Detect which cell encompasses the target text, then output its [X, Y] center coordinate. 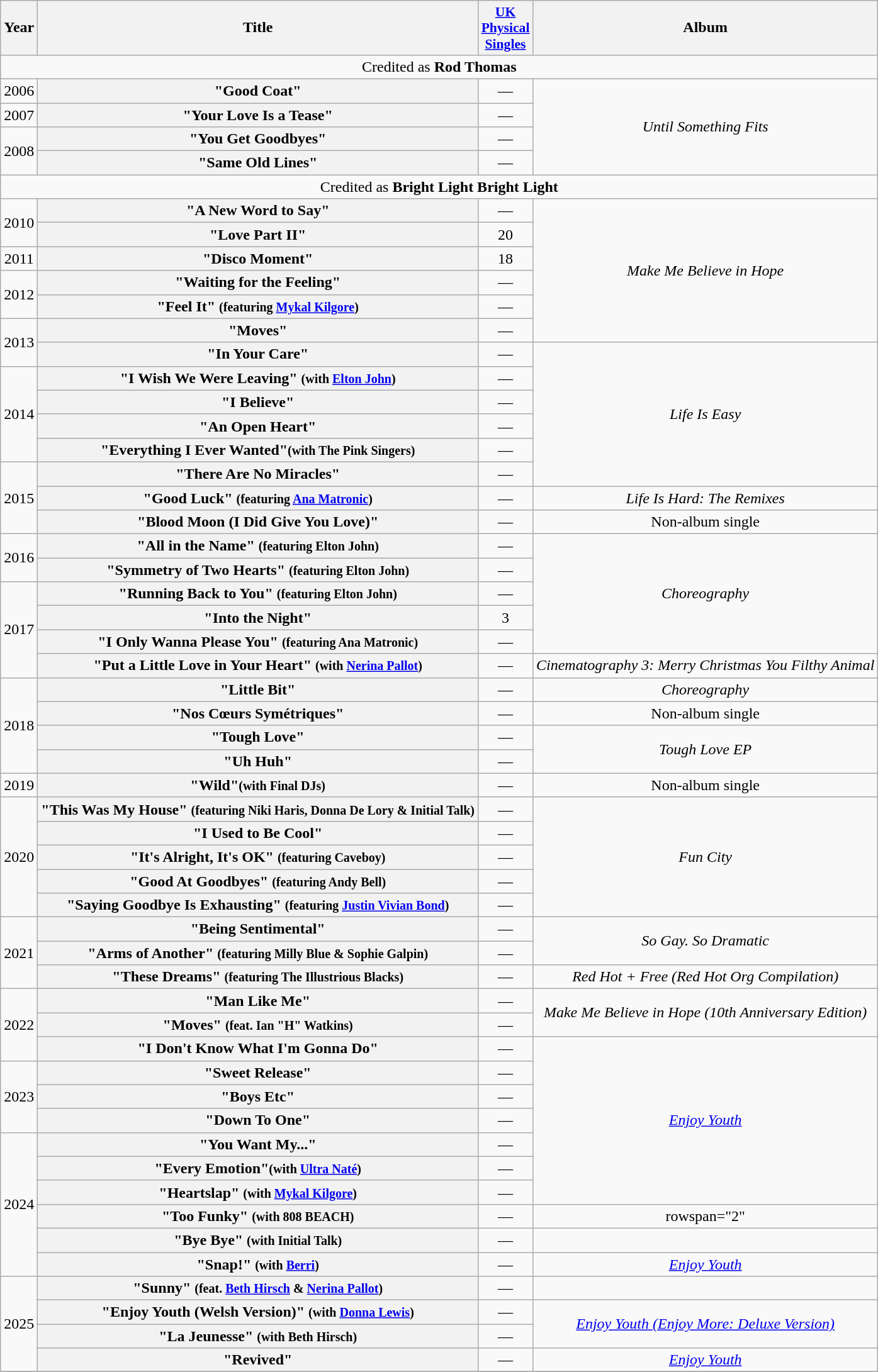
"I Only Wanna Please You" (featuring Ana Matronic) [258, 642]
"You Get Goodbyes" [258, 139]
Year [19, 28]
Fun City [705, 857]
Life Is Easy [705, 414]
2013 [19, 342]
"Bye Bye" (with Initial Talk) [258, 1240]
"Waiting for the Feeling" [258, 282]
"Good Coat" [258, 91]
"Being Sentimental" [258, 929]
"There Are No Miracles" [258, 474]
"Into the Night" [258, 618]
"La Jeunesse" (with Beth Hirsch) [258, 1336]
2014 [19, 414]
Life Is Hard: The Remixes [705, 498]
2020 [19, 857]
"It's Alright, It's OK" (featuring Caveboy) [258, 857]
"Down To One" [258, 1120]
Enjoy Youth (Enjoy More: Deluxe Version) [705, 1324]
"Revived" [258, 1360]
2024 [19, 1204]
"Symmetry of Two Hearts" (featuring Elton John) [258, 570]
"Good At Goodbyes" (featuring Andy Bell) [258, 881]
Make Me Believe in Hope (10th Anniversary Edition) [705, 1013]
"I Used to Be Cool" [258, 833]
"Saying Goodbye Is Exhausting" (featuring Justin Vivian Bond) [258, 905]
"An Open Heart" [258, 426]
"This Was My House" (featuring Niki Haris, Donna De Lory & Initial Talk) [258, 809]
"Everything I Ever Wanted"(with The Pink Singers) [258, 450]
"Moves" [258, 330]
So Gay. So Dramatic [705, 941]
"I Believe" [258, 402]
"Uh Huh" [258, 761]
"I Don't Know What I'm Gonna Do" [258, 1049]
"These Dreams" (featuring The Illustrious Blacks) [258, 977]
"Same Old Lines" [258, 163]
2022 [19, 1025]
2008 [19, 151]
"Good Luck" (featuring Ana Matronic) [258, 498]
2019 [19, 785]
Album [705, 28]
"Snap!" (with Berri) [258, 1264]
rowspan="2" [705, 1216]
2018 [19, 725]
"Boys Etc" [258, 1096]
Until Something Fits [705, 126]
Make Me Believe in Hope [705, 270]
2017 [19, 630]
18 [506, 259]
"A New Word to Say" [258, 211]
"Tough Love" [258, 737]
"Sweet Release" [258, 1073]
2012 [19, 294]
2010 [19, 223]
Credited as Rod Thomas [439, 67]
"Blood Moon (I Did Give You Love)" [258, 522]
"Too Funky" (with 808 BEACH) [258, 1216]
"Enjoy Youth (Welsh Version)" (with Donna Lewis) [258, 1312]
20 [506, 235]
"Man Like Me" [258, 1001]
2007 [19, 115]
"You Want My..." [258, 1144]
"Every Emotion"(with Ultra Naté) [258, 1168]
"Wild"(with Final DJs) [258, 785]
"Little Bit" [258, 689]
"Running Back to You" (featuring Elton John) [258, 594]
"Nos Cœurs Symétriques" [258, 713]
UK Physical Singles [506, 28]
Cinematography 3: Merry Christmas You Filthy Animal [705, 666]
2023 [19, 1096]
"Love Part II" [258, 235]
"Heartslap" (with Mykal Kilgore) [258, 1192]
2015 [19, 498]
2025 [19, 1324]
"In Your Care" [258, 354]
3 [506, 618]
Credited as Bright Light Bright Light [439, 187]
Title [258, 28]
2006 [19, 91]
"Your Love Is a Tease" [258, 115]
2021 [19, 953]
"Arms of Another" (featuring Milly Blue & Sophie Galpin) [258, 953]
"Sunny" (feat. Beth Hirsch & Nerina Pallot) [258, 1288]
2011 [19, 259]
"I Wish We Were Leaving" (with Elton John) [258, 378]
"Feel It" (featuring Mykal Kilgore) [258, 306]
Tough Love EP [705, 749]
"All in the Name" (featuring Elton John) [258, 546]
2016 [19, 558]
Red Hot + Free (Red Hot Org Compilation) [705, 977]
"Moves" (feat. Ian "H" Watkins) [258, 1025]
"Disco Moment" [258, 259]
"Put a Little Love in Your Heart" (with Nerina Pallot) [258, 666]
